Scan for the cell matching the given text and deliver its [x, y] coordinate at center. 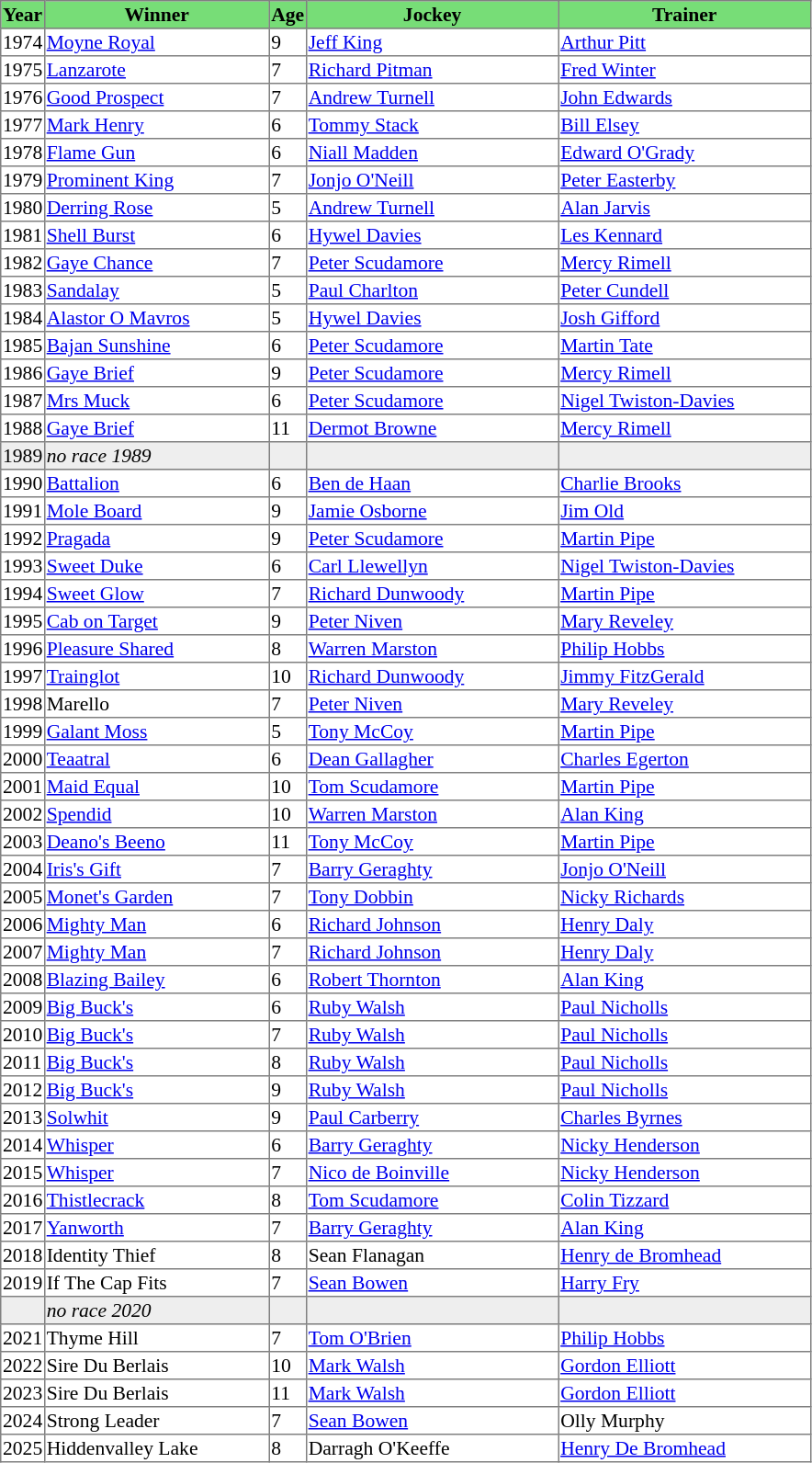
Paul Carberry [432, 1117]
2023 [23, 1393]
2013 [23, 1117]
Paul Charlton [432, 290]
2003 [23, 842]
1992 [23, 539]
2000 [23, 759]
Cab on Target [156, 621]
Gaye Chance [156, 263]
1985 [23, 346]
Pleasure Shared [156, 649]
Tommy Stack [432, 125]
Pragada [156, 539]
If The Cap Fits [156, 1283]
Spendid [156, 814]
Jockey [432, 15]
Peter Cundell [684, 290]
Dean Gallagher [432, 759]
2015 [23, 1173]
2025 [23, 1448]
1974 [23, 42]
Alastor O Mavros [156, 318]
no race 1989 [156, 456]
1989 [23, 456]
no race 2020 [156, 1310]
1980 [23, 208]
1983 [23, 290]
2024 [23, 1421]
2009 [23, 1007]
Bill Elsey [684, 125]
Year [23, 15]
Flame Gun [156, 153]
Jeff King [432, 42]
Arthur Pitt [684, 42]
Maid Equal [156, 787]
Trainglot [156, 676]
1995 [23, 621]
Mark Henry [156, 125]
Dermot Browne [432, 428]
Age [288, 15]
Tom O'Brien [432, 1338]
Niall Madden [432, 153]
Ben de Haan [432, 483]
Strong Leader [156, 1421]
Thistlecrack [156, 1200]
1986 [23, 373]
1979 [23, 180]
2006 [23, 924]
Tony Dobbin [432, 897]
Henry de Bromhead [684, 1255]
1976 [23, 97]
Colin Tizzard [684, 1200]
1975 [23, 70]
Alan Jarvis [684, 208]
1982 [23, 263]
Battalion [156, 483]
1997 [23, 676]
Jim Old [684, 511]
2008 [23, 980]
2014 [23, 1145]
1998 [23, 704]
2018 [23, 1255]
Henry De Bromhead [684, 1448]
1990 [23, 483]
Good Prospect [156, 97]
1978 [23, 153]
Fred Winter [684, 70]
Olly Murphy [684, 1421]
Lanzarote [156, 70]
Jimmy FitzGerald [684, 676]
Les Kennard [684, 235]
Derring Rose [156, 208]
Nico de Boinville [432, 1173]
Robert Thornton [432, 980]
Blazing Bailey [156, 980]
Mole Board [156, 511]
2011 [23, 1062]
1993 [23, 566]
2012 [23, 1090]
Harry Fry [684, 1283]
Charles Byrnes [684, 1117]
2019 [23, 1283]
Sandalay [156, 290]
Sweet Duke [156, 566]
1991 [23, 511]
Nicky Richards [684, 897]
Richard Pitman [432, 70]
1977 [23, 125]
Identity Thief [156, 1255]
Teaatral [156, 759]
1996 [23, 649]
Iris's Gift [156, 869]
Josh Gifford [684, 318]
2005 [23, 897]
Prominent King [156, 180]
1999 [23, 731]
John Edwards [684, 97]
Mrs Muck [156, 401]
2017 [23, 1228]
1994 [23, 594]
Deano's Beeno [156, 842]
Bajan Sunshine [156, 346]
Shell Burst [156, 235]
2007 [23, 952]
Hiddenvalley Lake [156, 1448]
2002 [23, 814]
2016 [23, 1200]
Sweet Glow [156, 594]
Jamie Osborne [432, 511]
Yanworth [156, 1228]
1984 [23, 318]
Charlie Brooks [684, 483]
Thyme Hill [156, 1338]
Martin Tate [684, 346]
Winner [156, 15]
Solwhit [156, 1117]
1981 [23, 235]
Darragh O'Keeffe [432, 1448]
Carl Llewellyn [432, 566]
2004 [23, 869]
2010 [23, 1035]
Sean Flanagan [432, 1255]
Marello [156, 704]
Moyne Royal [156, 42]
1988 [23, 428]
Galant Moss [156, 731]
Edward O'Grady [684, 153]
Charles Egerton [684, 759]
Monet's Garden [156, 897]
2021 [23, 1338]
1987 [23, 401]
2022 [23, 1366]
2001 [23, 787]
Trainer [684, 15]
Peter Easterby [684, 180]
